Provide the [X, Y] coordinate of the cell's center where the given text is located.  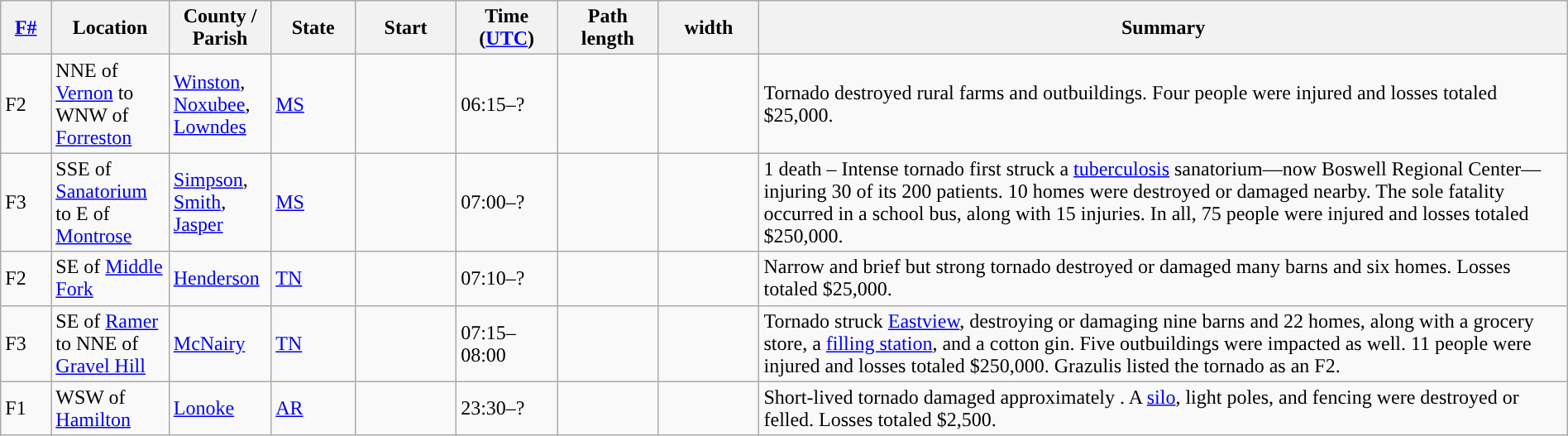
F# [26, 28]
07:15–08:00 [507, 343]
SE of Ramer to NNE of Gravel Hill [110, 343]
State [313, 28]
SSE of Sanatorium to E of Montrose [110, 202]
WSW of Hamilton [110, 409]
McNairy [220, 343]
Narrow and brief but strong tornado destroyed or damaged many barns and six homes. Losses totaled $25,000. [1163, 278]
06:15–? [507, 104]
Winston, Noxubee, Lowndes [220, 104]
Henderson [220, 278]
23:30–? [507, 409]
AR [313, 409]
width [709, 28]
Location [110, 28]
F1 [26, 409]
Short-lived tornado damaged approximately . A silo, light poles, and fencing were destroyed or felled. Losses totaled $2,500. [1163, 409]
Tornado destroyed rural farms and outbuildings. Four people were injured and losses totaled $25,000. [1163, 104]
Path length [608, 28]
SE of Middle Fork [110, 278]
Time (UTC) [507, 28]
Simpson, Smith, Jasper [220, 202]
Start [406, 28]
NNE of Vernon to WNW of Forreston [110, 104]
07:10–? [507, 278]
07:00–? [507, 202]
Summary [1163, 28]
County / Parish [220, 28]
Lonoke [220, 409]
